Capture the cell that displays the provided text and extract its (x, y) central coordinate. 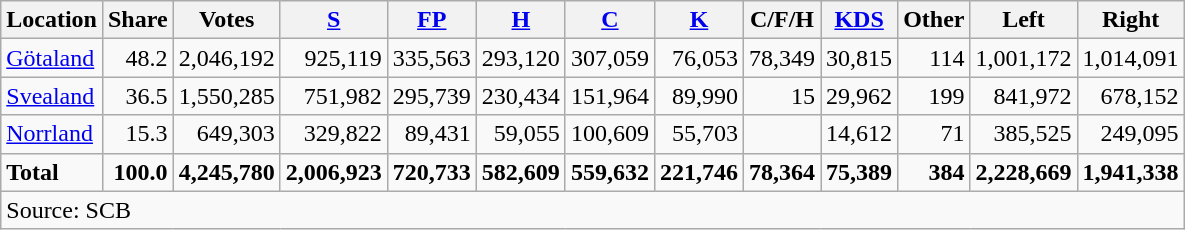
151,964 (610, 96)
FP (432, 20)
329,822 (334, 134)
Source: SCB (592, 210)
KDS (860, 20)
114 (934, 58)
15.3 (138, 134)
48.2 (138, 58)
36.5 (138, 96)
307,059 (610, 58)
678,152 (1130, 96)
29,962 (860, 96)
199 (934, 96)
59,055 (520, 134)
78,349 (782, 58)
14,612 (860, 134)
1,001,172 (1024, 58)
1,014,091 (1130, 58)
Norrland (52, 134)
720,733 (432, 172)
841,972 (1024, 96)
2,046,192 (226, 58)
335,563 (432, 58)
Svealand (52, 96)
Götaland (52, 58)
71 (934, 134)
76,053 (698, 58)
385,525 (1024, 134)
H (520, 20)
Share (138, 20)
249,095 (1130, 134)
582,609 (520, 172)
295,739 (432, 96)
1,550,285 (226, 96)
2,228,669 (1024, 172)
C (610, 20)
15 (782, 96)
384 (934, 172)
4,245,780 (226, 172)
293,120 (520, 58)
Left (1024, 20)
751,982 (334, 96)
1,941,338 (1130, 172)
Right (1130, 20)
925,119 (334, 58)
Location (52, 20)
C/F/H (782, 20)
Other (934, 20)
30,815 (860, 58)
K (698, 20)
89,990 (698, 96)
89,431 (432, 134)
230,434 (520, 96)
S (334, 20)
75,389 (860, 172)
649,303 (226, 134)
2,006,923 (334, 172)
100,609 (610, 134)
Total (52, 172)
221,746 (698, 172)
78,364 (782, 172)
55,703 (698, 134)
Votes (226, 20)
100.0 (138, 172)
559,632 (610, 172)
